Output the [x, y] coordinate of the center of the cell containing the given text.  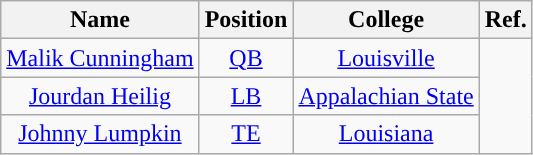
Ref. [506, 20]
TE [246, 134]
Malik Cunningham [100, 58]
Louisville [386, 58]
Appalachian State [386, 96]
QB [246, 58]
Johnny Lumpkin [100, 134]
LB [246, 96]
Jourdan Heilig [100, 96]
Name [100, 20]
College [386, 20]
Position [246, 20]
Louisiana [386, 134]
